For the text-containing cell, return its midpoint in (x, y) coordinate format. 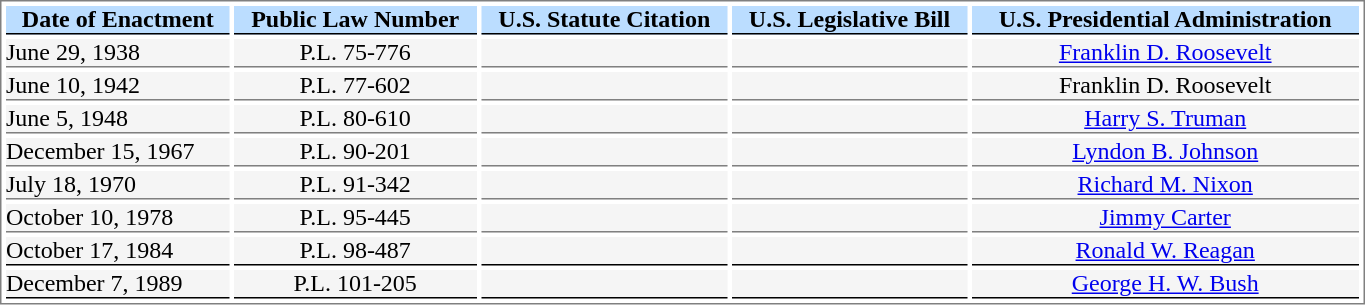
Lyndon B. Johnson (1165, 152)
U.S. Presidential Administration (1165, 20)
December 7, 1989 (118, 284)
U.S. Legislative Bill (850, 20)
July 18, 1970 (118, 185)
George H. W. Bush (1165, 284)
December 15, 1967 (118, 152)
October 10, 1978 (118, 218)
U.S. Statute Citation (604, 20)
P.L. 90-201 (355, 152)
Date of Enactment (118, 20)
P.L. 95-445 (355, 218)
June 29, 1938 (118, 53)
June 10, 1942 (118, 86)
P.L. 101-205 (355, 284)
P.L. 75-776 (355, 53)
Ronald W. Reagan (1165, 251)
P.L. 98-487 (355, 251)
Harry S. Truman (1165, 119)
P.L. 80-610 (355, 119)
Jimmy Carter (1165, 218)
Richard M. Nixon (1165, 185)
P.L. 77-602 (355, 86)
Public Law Number (355, 20)
June 5, 1948 (118, 119)
P.L. 91-342 (355, 185)
October 17, 1984 (118, 251)
